Extract the [x, y] coordinate from the center of the cell holding the provided text.  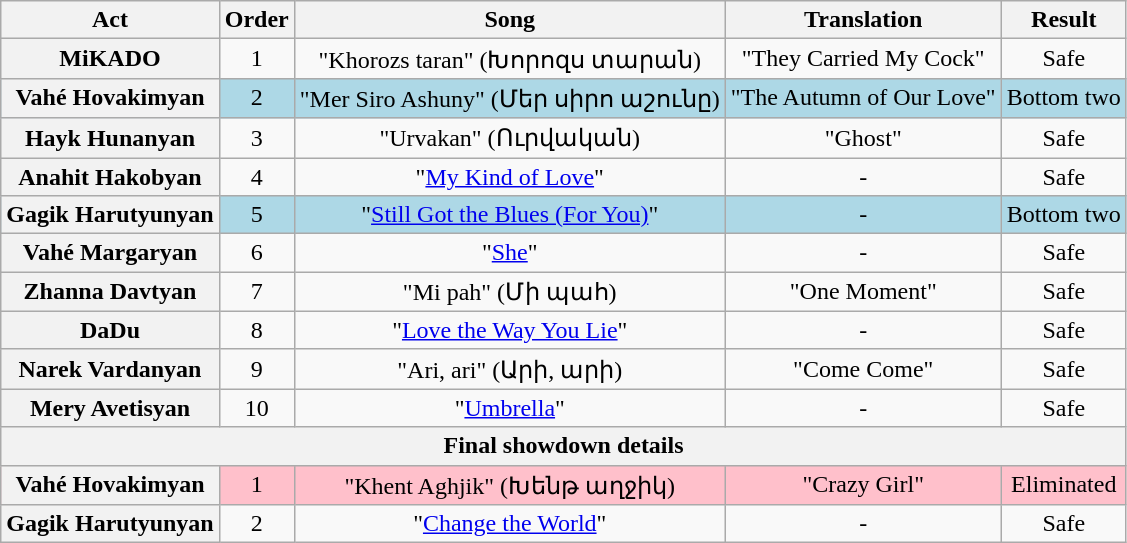
"Come Come" [863, 369]
7 [256, 292]
"Still Got the Blues (For You)" [510, 215]
9 [256, 369]
"My Kind of Love" [510, 177]
MiKADO [110, 59]
"Love the Way You Lie" [510, 330]
10 [256, 408]
"The Autumn of Our Love" [863, 98]
Final showdown details [564, 446]
4 [256, 177]
3 [256, 138]
Translation [863, 20]
"Khent Aghjik" (Խենթ աղջիկ) [510, 485]
"Khorozs taran" (Խորոզս տարան) [510, 59]
Vahé Margaryan [110, 253]
"Crazy Girl" [863, 485]
Mery Avetisyan [110, 408]
"She" [510, 253]
"Ghost" [863, 138]
"Urvakan" (Ուրվական) [510, 138]
Eliminated [1064, 485]
"Change the World" [510, 524]
DaDu [110, 330]
Narek Vardanyan [110, 369]
Hayk Hunanyan [110, 138]
"Ari, ari" (Արի, արի) [510, 369]
Zhanna Davtyan [110, 292]
Result [1064, 20]
Anahit Hakobyan [110, 177]
Order [256, 20]
5 [256, 215]
"One Moment" [863, 292]
6 [256, 253]
"They Carried My Cock" [863, 59]
Act [110, 20]
Song [510, 20]
"Mer Siro Ashuny" (Մեր սիրո աշունը) [510, 98]
"Mi pah" (Մի պահ) [510, 292]
8 [256, 330]
"Umbrella" [510, 408]
